Scan for the cell matching the given text and deliver its [x, y] coordinate at center. 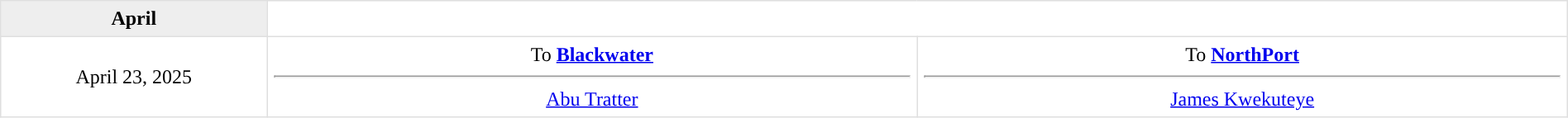
To NorthPortJames Kwekuteye [1242, 77]
April [134, 19]
To BlackwaterAbu Tratter [592, 77]
April 23, 2025 [134, 77]
